Return the (x, y) coordinate for the center point of the cell that contains the specified text.  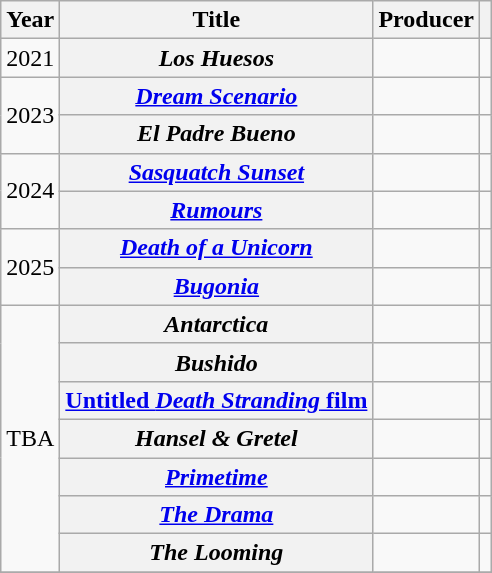
2023 (30, 115)
El Padre Bueno (216, 134)
2025 (30, 267)
Antarctica (216, 324)
Dream Scenario (216, 96)
Year (30, 20)
Producer (426, 20)
Untitled Death Stranding film (216, 400)
Hansel & Gretel (216, 438)
TBA (30, 438)
Bushido (216, 362)
Title (216, 20)
Los Huesos (216, 58)
The Drama (216, 515)
The Looming (216, 553)
Bugonia (216, 286)
Rumours (216, 210)
Primetime (216, 477)
2021 (30, 58)
2024 (30, 191)
Sasquatch Sunset (216, 172)
Death of a Unicorn (216, 248)
